Capture the cell that displays the provided text and extract its [x, y] central coordinate. 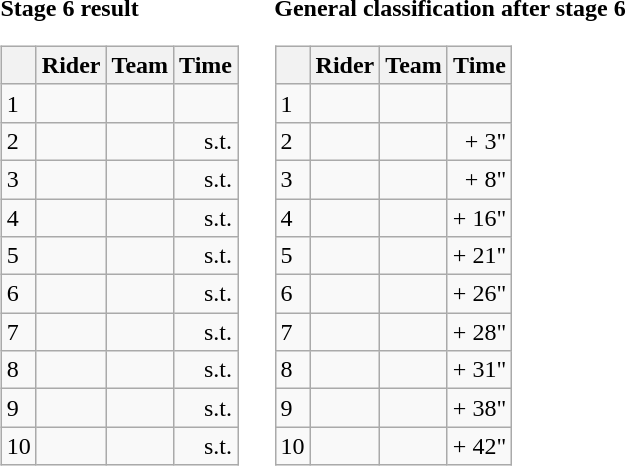
+ 8" [479, 179]
+ 3" [479, 141]
+ 38" [479, 408]
+ 21" [479, 256]
+ 28" [479, 332]
+ 31" [479, 370]
+ 42" [479, 446]
+ 16" [479, 217]
+ 26" [479, 294]
